Determine the (x, y) coordinate at the center of the cell enclosing the given text.  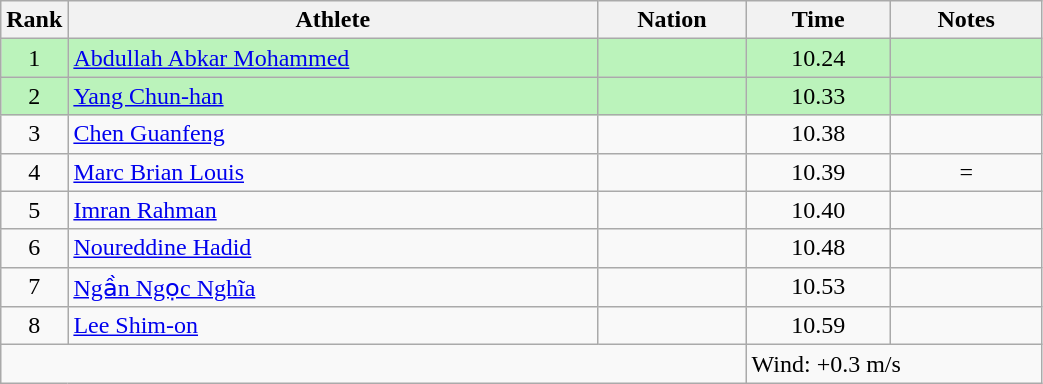
Noureddine Hadid (333, 248)
Yang Chun-han (333, 96)
10.48 (818, 248)
Lee Shim-on (333, 326)
Time (818, 20)
6 (34, 248)
10.38 (818, 134)
3 (34, 134)
10.53 (818, 287)
10.40 (818, 210)
10.24 (818, 58)
1 (34, 58)
5 (34, 210)
Rank (34, 20)
Chen Guanfeng (333, 134)
8 (34, 326)
Wind: +0.3 m/s (894, 364)
10.59 (818, 326)
Imran Rahman (333, 210)
= (966, 172)
7 (34, 287)
10.39 (818, 172)
Marc Brian Louis (333, 172)
Notes (966, 20)
10.33 (818, 96)
Ngần Ngọc Nghĩa (333, 287)
4 (34, 172)
Nation (672, 20)
2 (34, 96)
Athlete (333, 20)
Abdullah Abkar Mohammed (333, 58)
